Detect which cell encompasses the target text, then output its [X, Y] center coordinate. 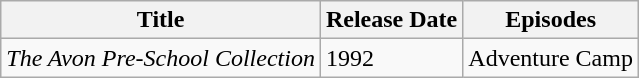
1992 [391, 58]
Title [161, 20]
The Avon Pre-School Collection [161, 58]
Release Date [391, 20]
Episodes [551, 20]
Adventure Camp [551, 58]
